For the text-containing cell, return its midpoint in [x, y] coordinate format. 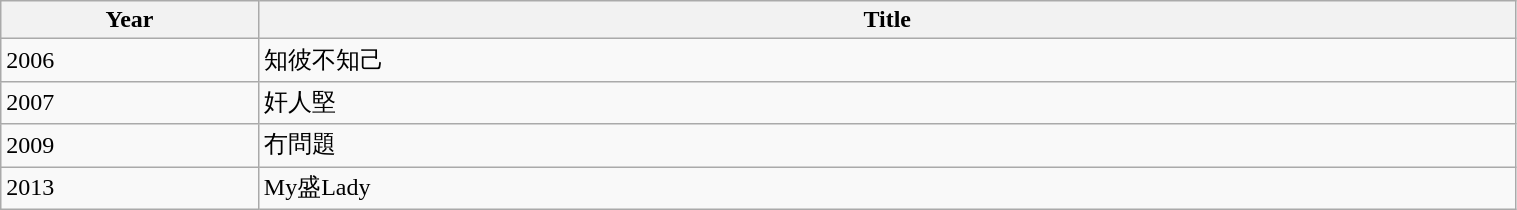
2013 [130, 188]
冇問題 [887, 146]
奸人堅 [887, 102]
知彼不知己 [887, 60]
Year [130, 20]
2009 [130, 146]
My盛Lady [887, 188]
2006 [130, 60]
2007 [130, 102]
Title [887, 20]
